Find where the given text appears and provide that cell's center as [x, y] coordinate. 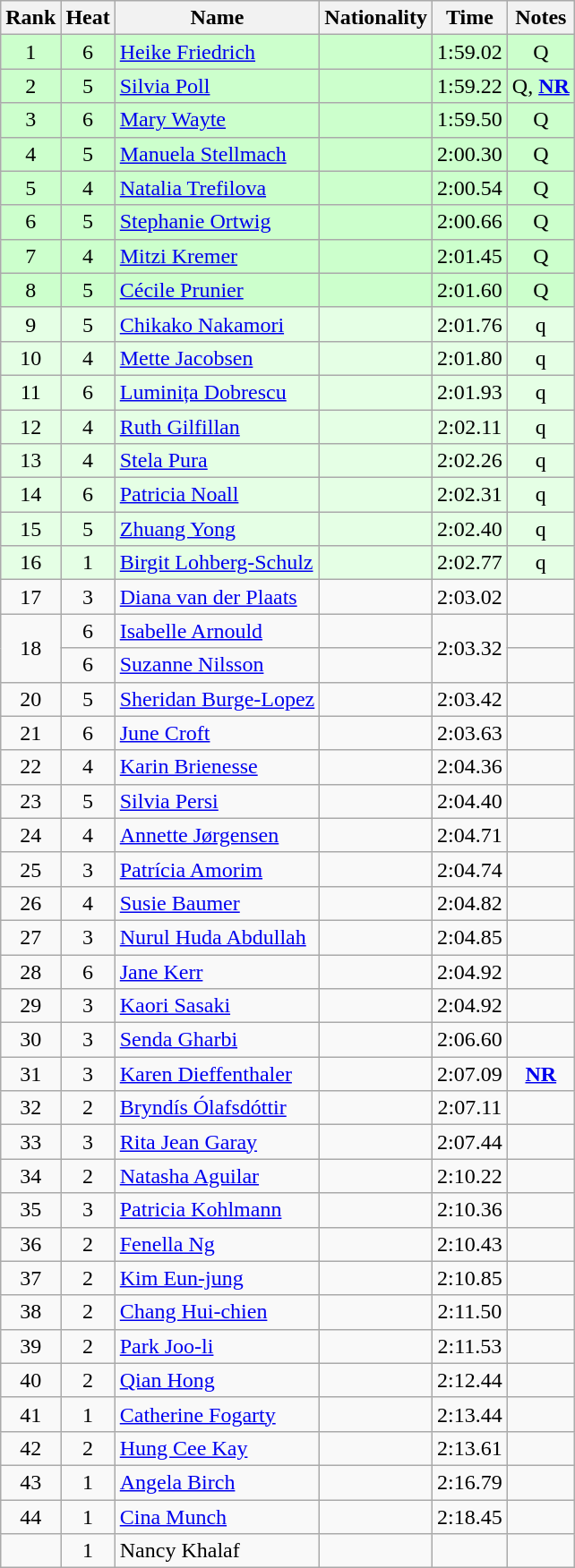
Annette Jørgensen [217, 835]
Natasha Aguilar [217, 1176]
Silvia Persi [217, 801]
Bryndís Ólafsdóttir [217, 1108]
Cina Munch [217, 1517]
37 [30, 1278]
42 [30, 1448]
39 [30, 1346]
26 [30, 903]
Sheridan Burge-Lopez [217, 699]
2:10.22 [470, 1176]
Heat [88, 18]
12 [30, 427]
2:03.42 [470, 699]
9 [30, 324]
2:16.79 [470, 1482]
2:11.50 [470, 1312]
2:06.60 [470, 1040]
2:02.40 [470, 529]
7 [30, 256]
20 [30, 699]
29 [30, 1006]
36 [30, 1244]
21 [30, 733]
40 [30, 1380]
2:00.66 [470, 222]
Hung Cee Kay [217, 1448]
8 [30, 290]
Angela Birch [217, 1482]
17 [30, 597]
Q, NR [541, 86]
Natalia Trefilova [217, 188]
27 [30, 937]
2:02.26 [470, 461]
28 [30, 971]
2:11.53 [470, 1346]
Diana van der Plaats [217, 597]
2:04.74 [470, 869]
2:01.80 [470, 358]
2:07.11 [470, 1108]
22 [30, 767]
33 [30, 1142]
Zhuang Yong [217, 529]
2:04.85 [470, 937]
Stela Pura [217, 461]
Heike Friedrich [217, 52]
Kim Eun-jung [217, 1278]
2:04.71 [470, 835]
2:02.31 [470, 495]
31 [30, 1074]
2:01.60 [470, 290]
34 [30, 1176]
2:13.61 [470, 1448]
23 [30, 801]
Chikako Nakamori [217, 324]
2:04.82 [470, 903]
2:00.30 [470, 154]
2:02.11 [470, 427]
2:18.45 [470, 1517]
Notes [541, 18]
2:01.45 [470, 256]
2:10.36 [470, 1210]
Mitzi Kremer [217, 256]
Fenella Ng [217, 1244]
Patricia Noall [217, 495]
11 [30, 392]
Nancy Khalaf [217, 1551]
2:03.63 [470, 733]
2:04.40 [470, 801]
13 [30, 461]
Manuela Stellmach [217, 154]
35 [30, 1210]
Karin Brienesse [217, 767]
41 [30, 1414]
16 [30, 563]
2:10.85 [470, 1278]
2:01.93 [470, 392]
24 [30, 835]
2:04.36 [470, 767]
Isabelle Arnould [217, 631]
Name [217, 18]
1:59.22 [470, 86]
2:10.43 [470, 1244]
Cécile Prunier [217, 290]
Ruth Gilfillan [217, 427]
Silvia Poll [217, 86]
2:03.32 [470, 648]
15 [30, 529]
Birgit Lohberg-Schulz [217, 563]
Catherine Fogarty [217, 1414]
2:12.44 [470, 1380]
Chang Hui-chien [217, 1312]
Karen Dieffenthaler [217, 1074]
2:13.44 [470, 1414]
2:02.77 [470, 563]
2:01.76 [470, 324]
14 [30, 495]
Patricia Kohlmann [217, 1210]
2:03.02 [470, 597]
Nurul Huda Abdullah [217, 937]
43 [30, 1482]
Mary Wayte [217, 120]
1:59.50 [470, 120]
25 [30, 869]
Stephanie Ortwig [217, 222]
Mette Jacobsen [217, 358]
2:07.09 [470, 1074]
Susie Baumer [217, 903]
Suzanne Nilsson [217, 665]
Senda Gharbi [217, 1040]
Jane Kerr [217, 971]
38 [30, 1312]
Kaori Sasaki [217, 1006]
Time [470, 18]
Luminița Dobrescu [217, 392]
2:00.54 [470, 188]
30 [30, 1040]
June Croft [217, 733]
Qian Hong [217, 1380]
10 [30, 358]
Rank [30, 18]
Rita Jean Garay [217, 1142]
Nationality [376, 18]
44 [30, 1517]
1:59.02 [470, 52]
18 [30, 648]
Park Joo-li [217, 1346]
Patrícia Amorim [217, 869]
NR [541, 1074]
32 [30, 1108]
2:07.44 [470, 1142]
